Extract the [X, Y] coordinate from the center of the cell holding the provided text.  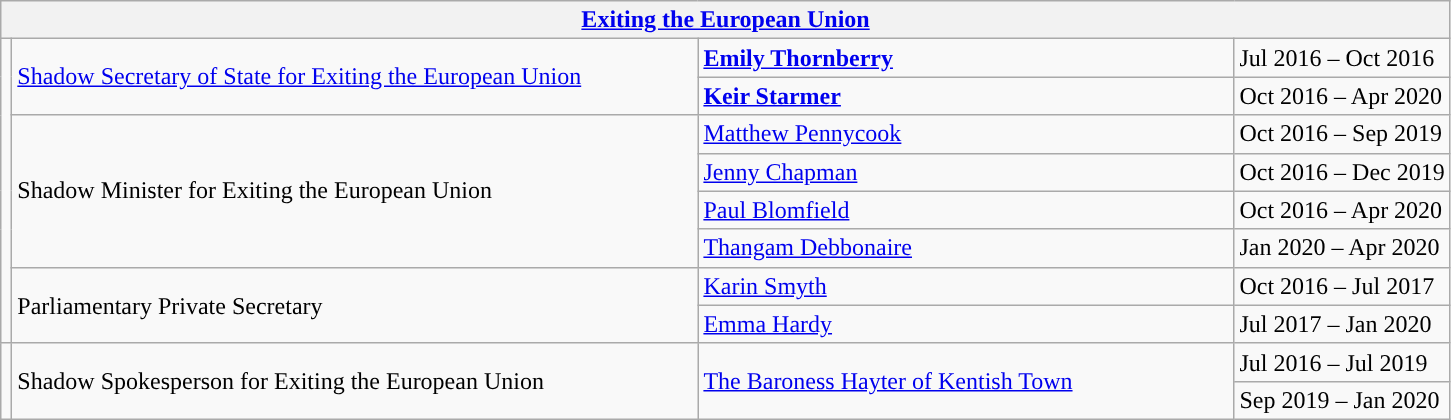
Oct 2016 – Sep 2019 [1342, 134]
Emma Hardy [966, 324]
The Baroness Hayter of Kentish Town [966, 381]
Exiting the European Union [726, 20]
Paul Blomfield [966, 210]
Shadow Minister for Exiting the European Union [355, 191]
Jul 2017 – Jan 2020 [1342, 324]
Shadow Secretary of State for Exiting the European Union [355, 77]
Sep 2019 – Jan 2020 [1342, 400]
Jul 2016 – Oct 2016 [1342, 58]
Emily Thornberry [966, 58]
Oct 2016 – Dec 2019 [1342, 172]
Jenny Chapman [966, 172]
Jan 2020 – Apr 2020 [1342, 248]
Karin Smyth [966, 286]
Matthew Pennycook [966, 134]
Oct 2016 – Jul 2017 [1342, 286]
Jul 2016 – Jul 2019 [1342, 362]
Shadow Spokesperson for Exiting the European Union [355, 381]
Thangam Debbonaire [966, 248]
Parliamentary Private Secretary [355, 305]
Keir Starmer [966, 96]
